Return [x, y] of the center of cell containing provided text 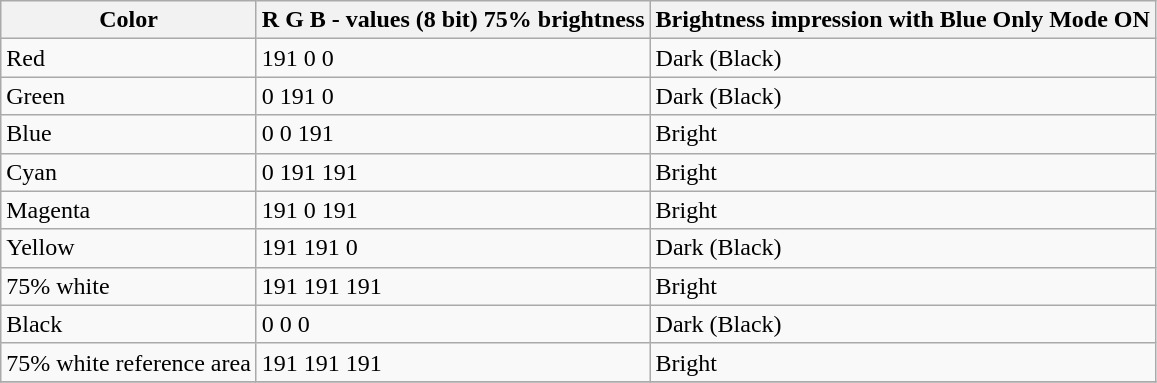
0 191 191 [453, 172]
191 0 0 [453, 58]
R G B - values (8 bit) 75% brightness [453, 20]
Brightness impression with Blue Only Mode ON [902, 20]
75% white reference area [129, 362]
Blue [129, 134]
Black [129, 324]
0 0 191 [453, 134]
191 0 191 [453, 210]
0 0 0 [453, 324]
Yellow [129, 248]
Cyan [129, 172]
Color [129, 20]
Red [129, 58]
Green [129, 96]
191 191 0 [453, 248]
75% white [129, 286]
0 191 0 [453, 96]
Magenta [129, 210]
